Return [X, Y] of the center of cell containing provided text 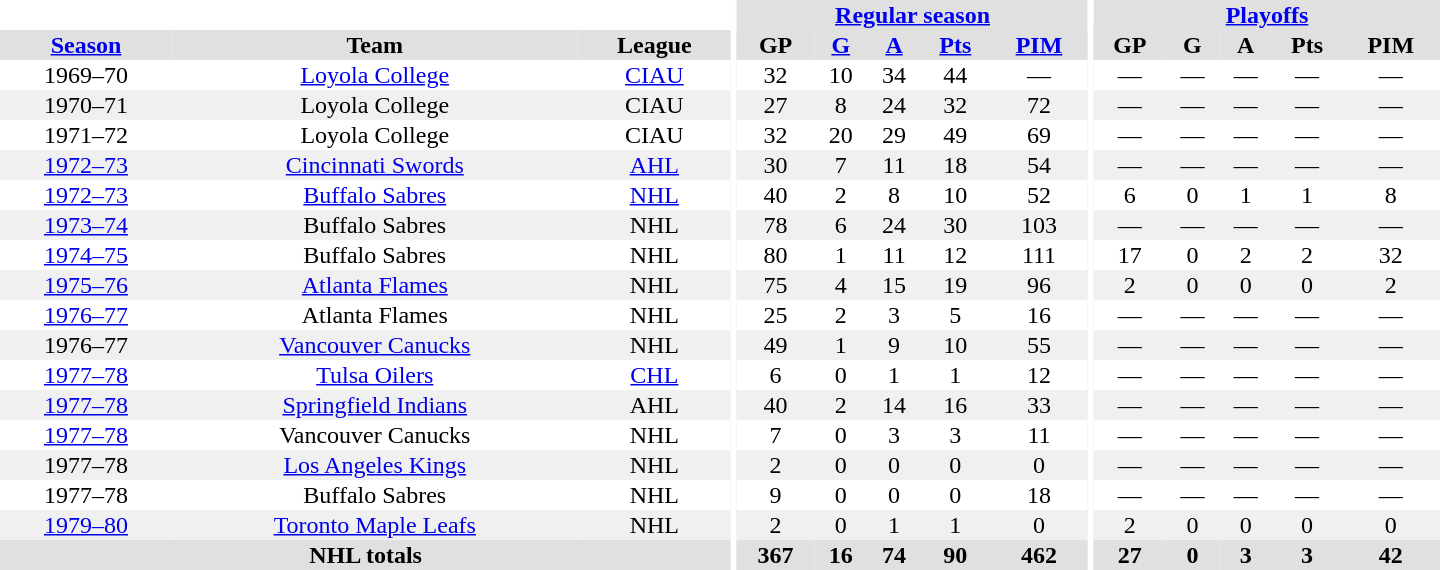
55 [1039, 345]
Los Angeles Kings [375, 465]
462 [1039, 555]
96 [1039, 285]
Season [86, 45]
Springfield Indians [375, 405]
Regular season [912, 15]
25 [776, 315]
NHL totals [366, 555]
17 [1130, 255]
1974–75 [86, 255]
72 [1039, 105]
80 [776, 255]
1975–76 [86, 285]
103 [1039, 225]
44 [956, 75]
4 [840, 285]
75 [776, 285]
League [654, 45]
54 [1039, 165]
1970–71 [86, 105]
15 [894, 285]
52 [1039, 195]
1973–74 [86, 225]
1979–80 [86, 525]
90 [956, 555]
20 [840, 135]
69 [1039, 135]
19 [956, 285]
78 [776, 225]
Cincinnati Swords [375, 165]
Tulsa Oilers [375, 375]
42 [1391, 555]
111 [1039, 255]
34 [894, 75]
5 [956, 315]
74 [894, 555]
1971–72 [86, 135]
Playoffs [1267, 15]
CHL [654, 375]
Toronto Maple Leafs [375, 525]
367 [776, 555]
33 [1039, 405]
Team [375, 45]
14 [894, 405]
29 [894, 135]
1969–70 [86, 75]
